Extract the [X, Y] coordinate from the center of the cell holding the provided text.  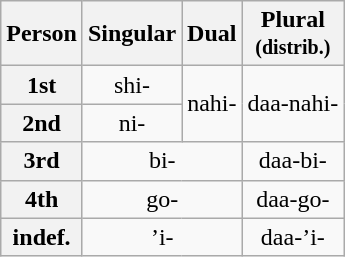
daa-’i- [293, 237]
daa-bi- [293, 161]
ni- [132, 123]
Singular [132, 34]
go- [162, 199]
1st [42, 85]
bi- [162, 161]
’i- [162, 237]
nahi- [212, 104]
daa-nahi- [293, 104]
Dual [212, 34]
Person [42, 34]
Plural(distrib.) [293, 34]
3rd [42, 161]
shi- [132, 85]
4th [42, 199]
daa-go- [293, 199]
2nd [42, 123]
indef. [42, 237]
